Detect which cell encompasses the target text, then output its [X, Y] center coordinate. 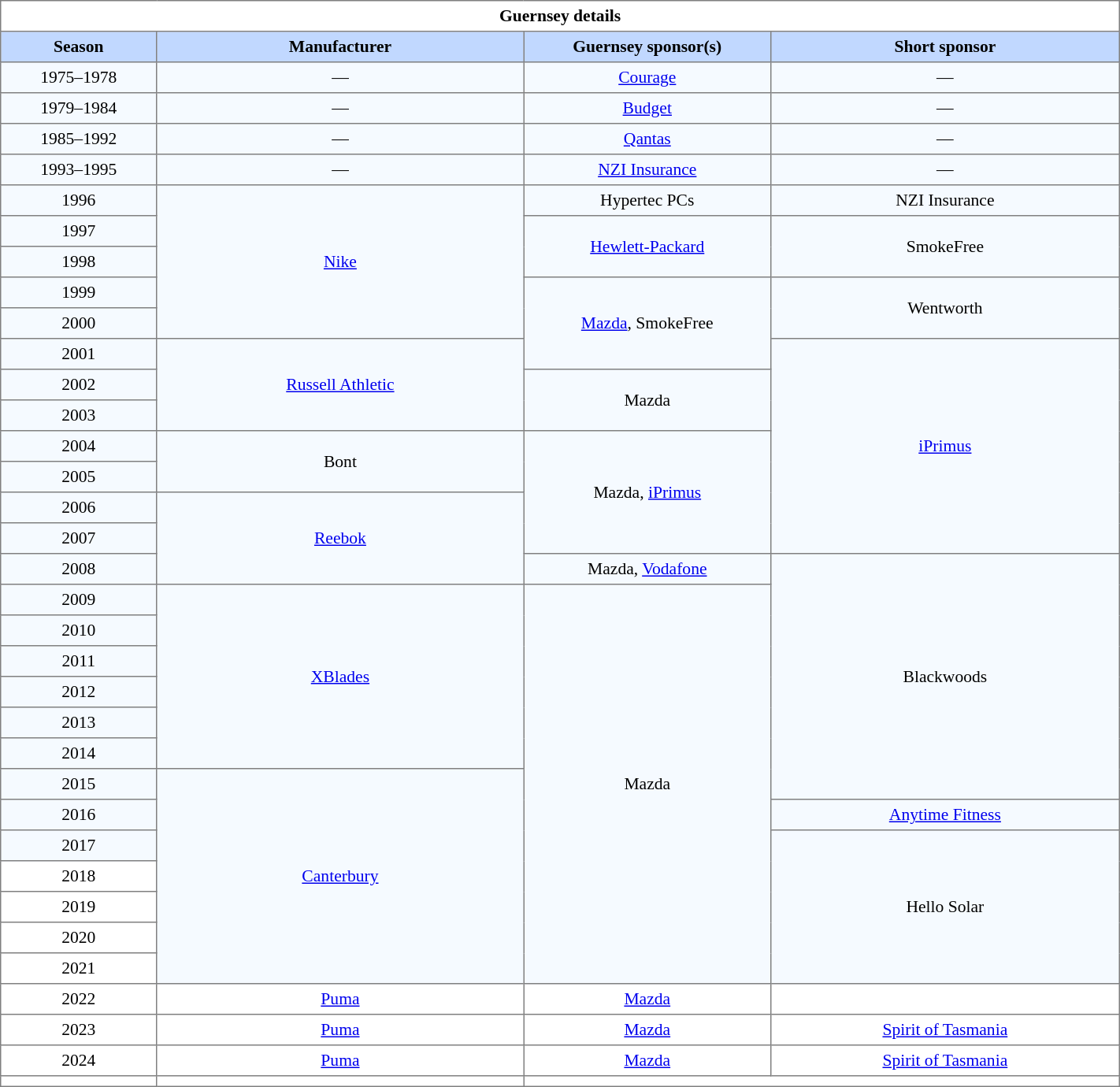
Blackwoods [945, 677]
Guernsey sponsor(s) [647, 47]
Guernsey details [560, 16]
2009 [79, 600]
2006 [79, 507]
1993–1995 [79, 170]
2015 [79, 785]
2002 [79, 384]
1975–1978 [79, 77]
Nike [340, 262]
2020 [79, 937]
1985–1992 [79, 139]
Hewlett-Packard [647, 247]
2012 [79, 692]
2024 [79, 1060]
2003 [79, 416]
SmokeFree [945, 247]
2000 [79, 323]
1979–1984 [79, 109]
1998 [79, 262]
Hypertec PCs [647, 200]
2019 [79, 907]
2011 [79, 662]
2014 [79, 753]
2007 [79, 539]
Bont [340, 462]
2013 [79, 723]
iPrimus [945, 446]
Reebok [340, 539]
2022 [79, 999]
Season [79, 47]
2004 [79, 446]
2001 [79, 354]
2023 [79, 1030]
Anytime Fitness [945, 814]
Mazda, iPrimus [647, 492]
Short sponsor [945, 47]
1997 [79, 232]
Courage [647, 77]
2008 [79, 569]
2010 [79, 630]
2018 [79, 876]
Mazda, Vodafone [647, 569]
2017 [79, 846]
Budget [647, 109]
Manufacturer [340, 47]
Qantas [647, 139]
1996 [79, 200]
2005 [79, 477]
2021 [79, 969]
Russell Athletic [340, 384]
Wentworth [945, 308]
XBlades [340, 677]
2016 [79, 814]
Hello Solar [945, 907]
Canterbury [340, 876]
Mazda, SmokeFree [647, 323]
1999 [79, 293]
